Search for the cell housing the specified text and yield its (X, Y) center coordinate. 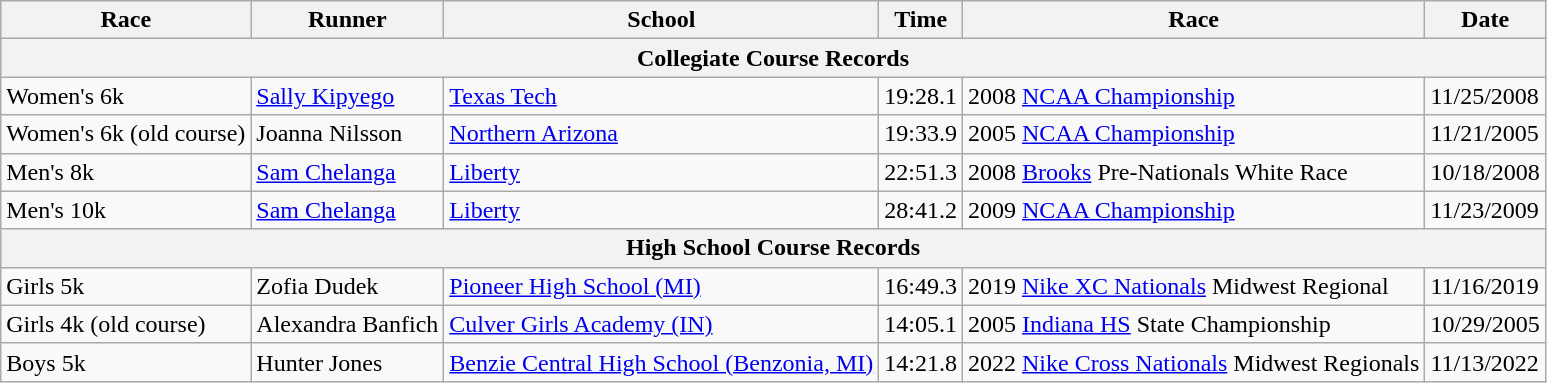
14:05.1 (921, 324)
Girls 4k (old course) (126, 324)
2009 NCAA Championship (1194, 210)
10/18/2008 (1485, 172)
19:33.9 (921, 134)
Culver Girls Academy (IN) (662, 324)
School (662, 20)
Benzie Central High School (Benzonia, MI) (662, 362)
2008 Brooks Pre-Nationals White Race (1194, 172)
2019 Nike XC Nationals Midwest Regional (1194, 286)
Texas Tech (662, 96)
28:41.2 (921, 210)
Girls 5k (126, 286)
11/25/2008 (1485, 96)
Women's 6k (126, 96)
2022 Nike Cross Nationals Midwest Regionals (1194, 362)
22:51.3 (921, 172)
11/23/2009 (1485, 210)
Zofia Dudek (348, 286)
Women's 6k (old course) (126, 134)
Men's 10k (126, 210)
Time (921, 20)
Northern Arizona (662, 134)
Pioneer High School (MI) (662, 286)
Alexandra Banfich (348, 324)
Boys 5k (126, 362)
Men's 8k (126, 172)
Runner (348, 20)
2005 Indiana HS State Championship (1194, 324)
11/16/2019 (1485, 286)
11/13/2022 (1485, 362)
16:49.3 (921, 286)
Date (1485, 20)
2008 NCAA Championship (1194, 96)
High School Course Records (774, 248)
2005 NCAA Championship (1194, 134)
11/21/2005 (1485, 134)
19:28.1 (921, 96)
10/29/2005 (1485, 324)
Hunter Jones (348, 362)
Sally Kipyego (348, 96)
Collegiate Course Records (774, 58)
Joanna Nilsson (348, 134)
14:21.8 (921, 362)
